Locate the cell with the specified text and output its (x, y) center coordinate. 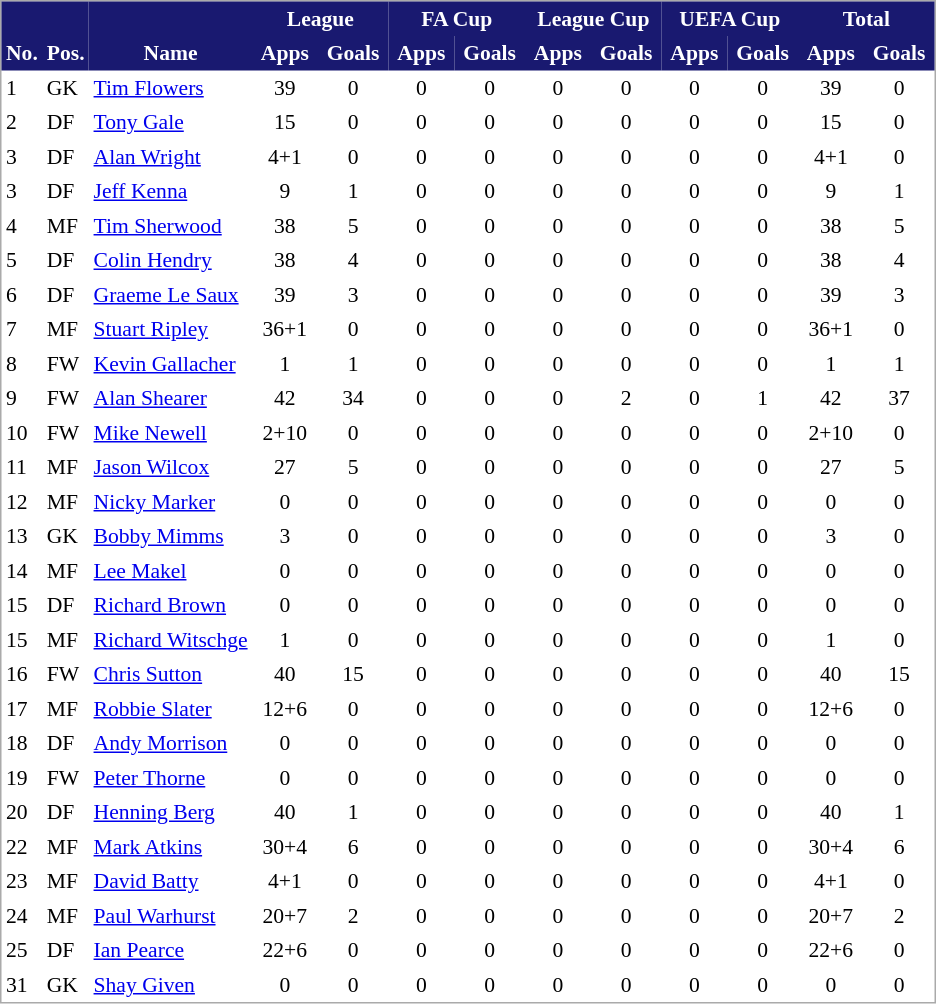
Graeme Le Saux (170, 295)
31 (22, 985)
Mike Newell (170, 433)
Shay Given (170, 985)
UEFA Cup (730, 19)
Nicky Marker (170, 501)
24 (22, 915)
Peter Thorne (170, 777)
14 (22, 571)
8 (22, 363)
Stuart Ripley (170, 329)
34 (354, 398)
Henning Berg (170, 812)
Name (170, 36)
Alan Shearer (170, 398)
Ian Pearce (170, 950)
Colin Hendry (170, 260)
Mark Atkins (170, 847)
Kevin Gallacher (170, 363)
11 (22, 467)
16 (22, 674)
Jason Wilcox (170, 467)
Richard Witschge (170, 639)
Bobby Mimms (170, 536)
Paul Warhurst (170, 915)
37 (900, 398)
Tony Gale (170, 122)
Richard Brown (170, 605)
David Batty (170, 881)
Tim Sherwood (170, 225)
Chris Sutton (170, 674)
17 (22, 709)
12 (22, 501)
19 (22, 777)
Pos. (66, 36)
18 (22, 743)
Alan Wright (170, 157)
7 (22, 329)
25 (22, 950)
13 (22, 536)
Andy Morrison (170, 743)
22 (22, 847)
Robbie Slater (170, 709)
League (320, 19)
10 (22, 433)
23 (22, 881)
20 (22, 812)
No. (22, 36)
Jeff Kenna (170, 191)
League Cup (593, 19)
FA Cup (457, 19)
Total (866, 19)
Tim Flowers (170, 87)
Lee Makel (170, 571)
